Search for the cell housing the specified text and yield its [x, y] center coordinate. 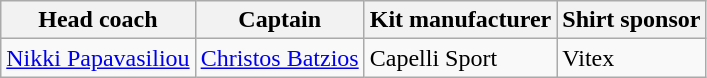
Nikki Papavasiliou [98, 58]
Kit manufacturer [460, 20]
Capelli Sport [460, 58]
Vitex [632, 58]
Christos Batzios [280, 58]
Captain [280, 20]
Shirt sponsor [632, 20]
Head coach [98, 20]
